From the cell containing the given text, extract its center point as [x, y] coordinate. 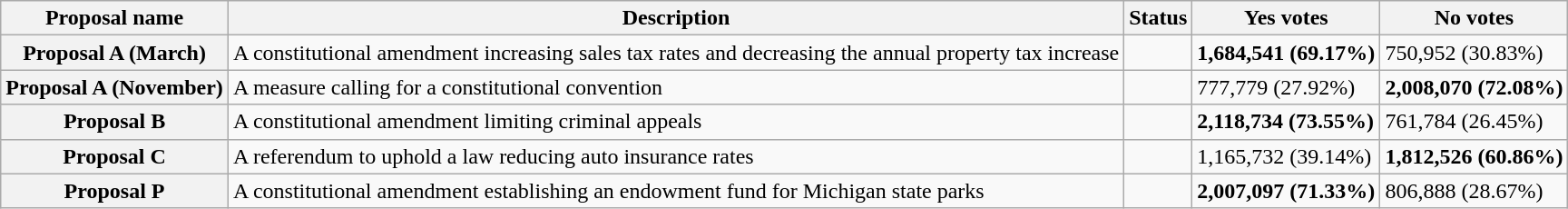
2,008,070 (72.08%) [1474, 87]
No votes [1474, 18]
Proposal A (November) [114, 87]
A referendum to uphold a law reducing auto insurance rates [675, 156]
750,952 (30.83%) [1474, 53]
1,812,526 (60.86%) [1474, 156]
1,165,732 (39.14%) [1287, 156]
A constitutional amendment establishing an endowment fund for Michigan state parks [675, 191]
777,779 (27.92%) [1287, 87]
Yes votes [1287, 18]
Proposal P [114, 191]
761,784 (26.45%) [1474, 122]
Description [675, 18]
Proposal name [114, 18]
A measure calling for a constitutional convention [675, 87]
Status [1158, 18]
806,888 (28.67%) [1474, 191]
A constitutional amendment increasing sales tax rates and decreasing the annual property tax increase [675, 53]
2,118,734 (73.55%) [1287, 122]
Proposal B [114, 122]
Proposal A (March) [114, 53]
Proposal C [114, 156]
A constitutional amendment limiting criminal appeals [675, 122]
1,684,541 (69.17%) [1287, 53]
2,007,097 (71.33%) [1287, 191]
